Pinpoint the cell where the given text exists, returning its (X, Y) midpoint coordinate. 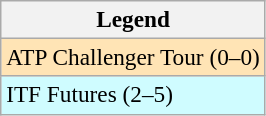
ITF Futures (2–5) (133, 95)
Legend (133, 19)
ATP Challenger Tour (0–0) (133, 57)
